Scan for the cell matching the given text and deliver its (X, Y) coordinate at center. 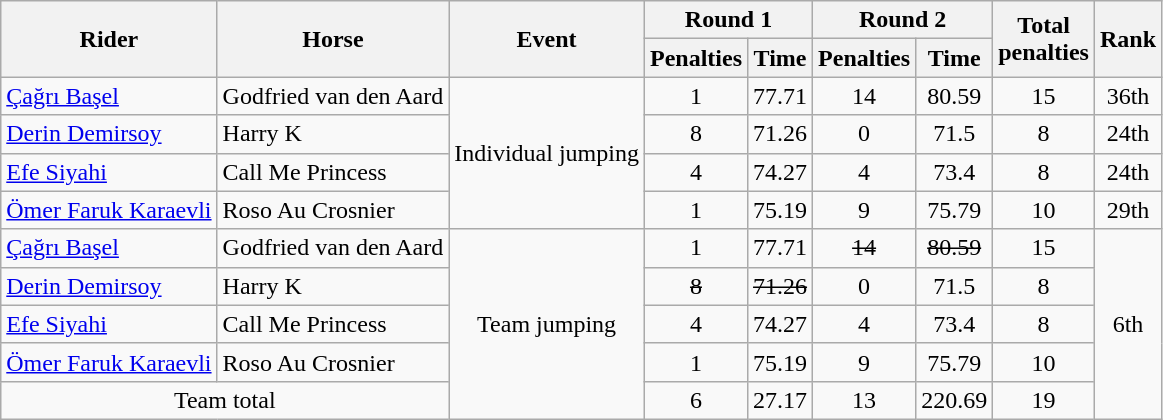
Totalpenalties (1044, 39)
27.17 (780, 400)
6 (696, 400)
36th (1128, 96)
29th (1128, 210)
Team jumping (547, 324)
Round 2 (903, 20)
Rider (109, 39)
13 (864, 400)
Event (547, 39)
220.69 (954, 400)
Rank (1128, 39)
Team total (225, 400)
Horse (333, 39)
19 (1044, 400)
6th (1128, 324)
Individual jumping (547, 153)
Round 1 (728, 20)
